Scan for the cell matching the given text and deliver its [X, Y] coordinate at center. 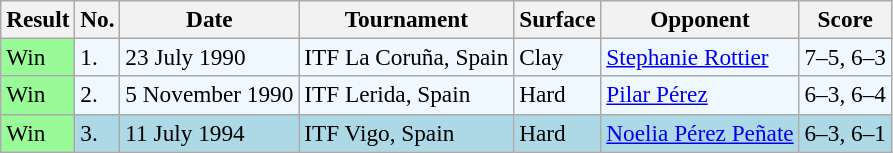
Noelia Pérez Peñate [700, 133]
6–3, 6–1 [845, 133]
Opponent [700, 19]
2. [98, 95]
Stephanie Rottier [700, 57]
Clay [558, 57]
23 July 1990 [210, 57]
Score [845, 19]
No. [98, 19]
5 November 1990 [210, 95]
Date [210, 19]
Pilar Pérez [700, 95]
6–3, 6–4 [845, 95]
Tournament [406, 19]
ITF Vigo, Spain [406, 133]
ITF Lerida, Spain [406, 95]
ITF La Coruña, Spain [406, 57]
Surface [558, 19]
7–5, 6–3 [845, 57]
1. [98, 57]
3. [98, 133]
11 July 1994 [210, 133]
Result [38, 19]
